Return (x, y) of the center of cell containing provided text 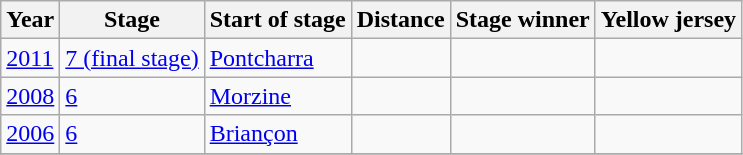
Stage winner (522, 20)
2008 (30, 96)
Distance (400, 20)
Start of stage (278, 20)
Yellow jersey (668, 20)
2006 (30, 134)
Morzine (278, 96)
7 (final stage) (132, 58)
Stage (132, 20)
2011 (30, 58)
Briançon (278, 134)
Year (30, 20)
Pontcharra (278, 58)
